Capture the cell that displays the provided text and extract its (X, Y) central coordinate. 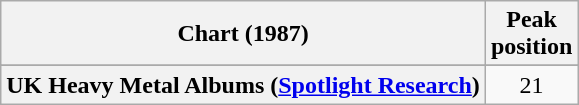
Peakposition (531, 34)
Chart (1987) (244, 34)
21 (531, 85)
UK Heavy Metal Albums (Spotlight Research) (244, 85)
